Pinpoint the cell where the given text exists, returning its [X, Y] midpoint coordinate. 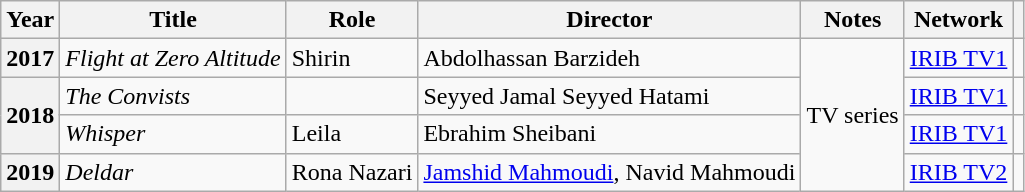
Whisper [173, 134]
Leila [352, 134]
Abdolhassan Barzideh [610, 58]
Deldar [173, 172]
Network [958, 20]
Title [173, 20]
2019 [30, 172]
Seyyed Jamal Seyyed Hatami [610, 96]
Flight at Zero Altitude [173, 58]
IRIB TV2 [958, 172]
Director [610, 20]
Ebrahim Sheibani [610, 134]
The Convists [173, 96]
Notes [852, 20]
Rona Nazari [352, 172]
Shirin [352, 58]
Year [30, 20]
Role [352, 20]
2018 [30, 115]
Jamshid Mahmoudi, Navid Mahmoudi [610, 172]
2017 [30, 58]
TV series [852, 115]
